Return (x, y) of the center of cell containing provided text 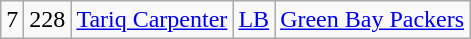
Tariq Carpenter (152, 20)
228 (48, 20)
Green Bay Packers (372, 20)
7 (12, 20)
LB (254, 20)
